For the text-containing cell, return its midpoint in (x, y) coordinate format. 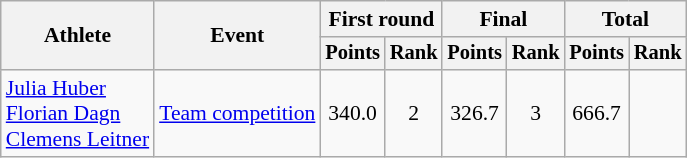
Julia HuberFlorian DagnClemens Leitner (78, 114)
666.7 (596, 114)
Total (625, 19)
3 (536, 114)
340.0 (352, 114)
Event (237, 36)
Athlete (78, 36)
326.7 (474, 114)
Team competition (237, 114)
2 (414, 114)
Final (503, 19)
First round (381, 19)
